Provide the [x, y] coordinate of the cell's center where the given text is located.  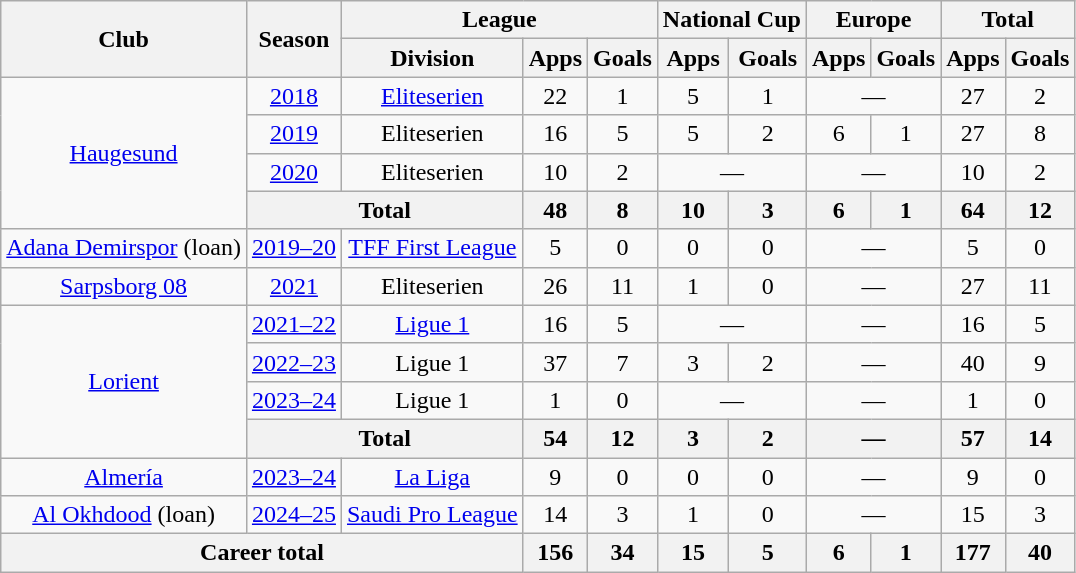
2020 [294, 172]
Saudi Pro League [432, 515]
2021 [294, 286]
Season [294, 39]
48 [555, 210]
Haugesund [124, 153]
2024–25 [294, 515]
TFF First League [432, 248]
34 [623, 553]
57 [973, 438]
Lorient [124, 381]
La Liga [432, 477]
Sarpsborg 08 [124, 286]
Almería [124, 477]
26 [555, 286]
2022–23 [294, 362]
2019–20 [294, 248]
Europe [873, 20]
22 [555, 96]
54 [555, 438]
156 [555, 553]
Career total [262, 553]
Adana Demirspor (loan) [124, 248]
National Cup [732, 20]
2021–22 [294, 324]
Club [124, 39]
2018 [294, 96]
177 [973, 553]
2019 [294, 134]
Division [432, 58]
64 [973, 210]
Al Okhdood (loan) [124, 515]
7 [623, 362]
37 [555, 362]
League [499, 20]
